Return the (X, Y) coordinate for the center point of the cell that contains the specified text.  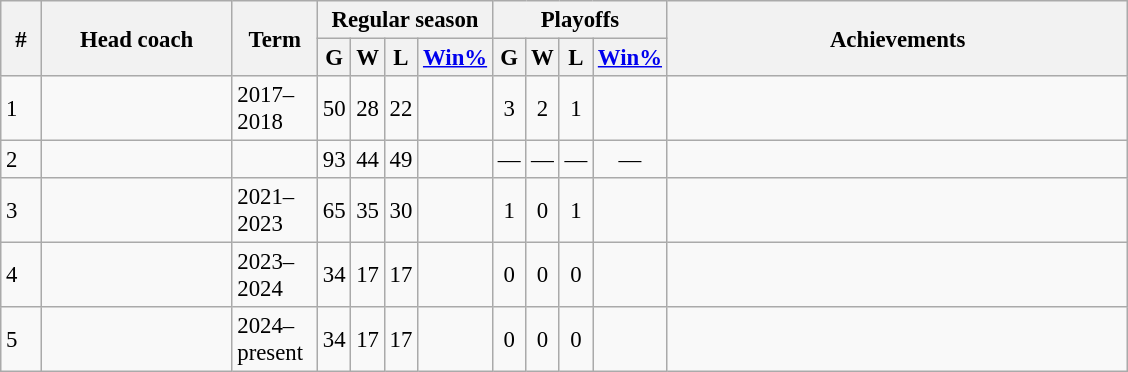
Head coach (136, 38)
30 (400, 210)
2023–2024 (275, 276)
65 (334, 210)
Term (275, 38)
93 (334, 160)
# (22, 38)
35 (368, 210)
28 (368, 108)
50 (334, 108)
22 (400, 108)
49 (400, 160)
Achievements (898, 38)
2021–2023 (275, 210)
44 (368, 160)
2017–2018 (275, 108)
Regular season (406, 20)
Playoffs (580, 20)
4 (22, 276)
34 (334, 276)
